From the cell containing the given text, extract its center point as (x, y) coordinate. 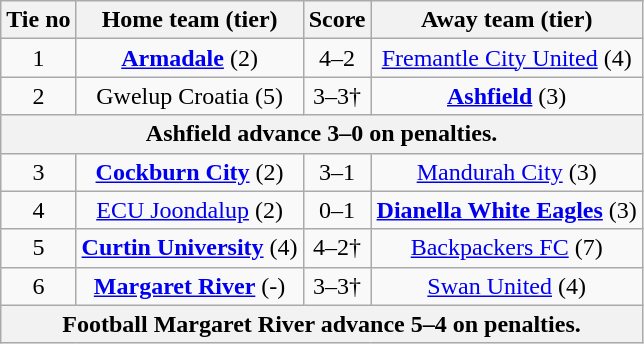
Curtin University (4) (190, 248)
3 (38, 172)
ECU Joondalup (2) (190, 210)
Armadale (2) (190, 58)
4–2† (337, 248)
0–1 (337, 210)
Backpackers FC (7) (506, 248)
Tie no (38, 20)
Score (337, 20)
Ashfield (3) (506, 96)
Ashfield advance 3–0 on penalties. (322, 134)
2 (38, 96)
Swan United (4) (506, 286)
Dianella White Eagles (3) (506, 210)
3–1 (337, 172)
Fremantle City United (4) (506, 58)
4–2 (337, 58)
Mandurah City (3) (506, 172)
4 (38, 210)
Football Margaret River advance 5–4 on penalties. (322, 324)
6 (38, 286)
1 (38, 58)
5 (38, 248)
Away team (tier) (506, 20)
Home team (tier) (190, 20)
Gwelup Croatia (5) (190, 96)
Margaret River (-) (190, 286)
Cockburn City (2) (190, 172)
